Pinpoint the cell where the given text exists, returning its [x, y] midpoint coordinate. 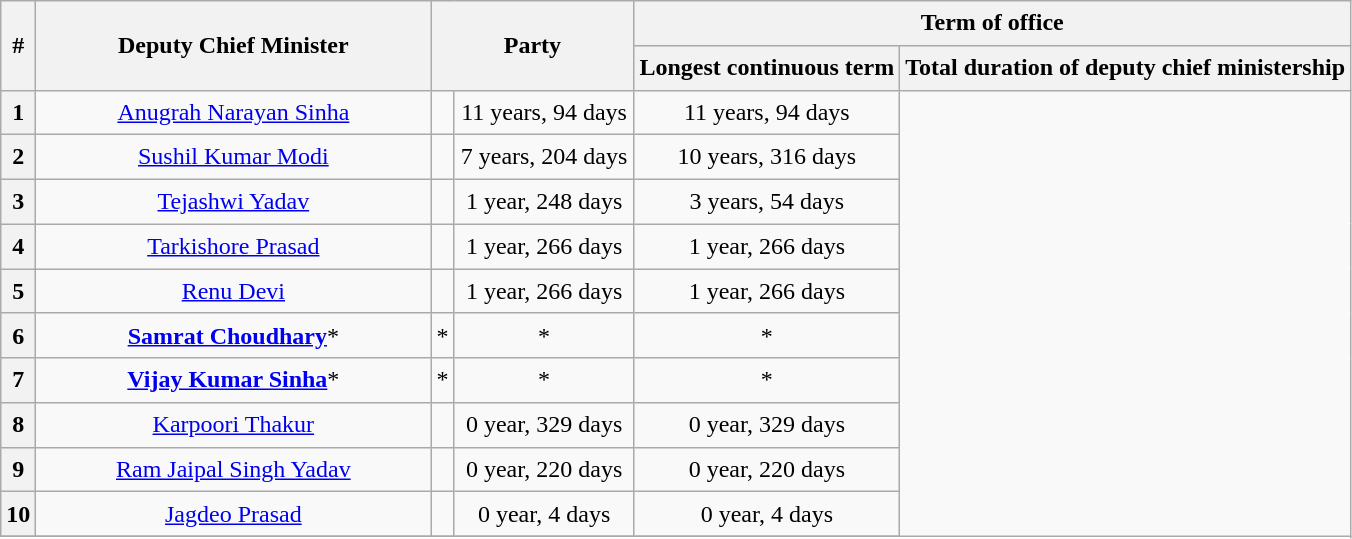
1 [18, 112]
Vijay Kumar Sinha* [234, 380]
4 [18, 246]
9 [18, 470]
6 [18, 336]
Sushil Kumar Modi [234, 158]
2 [18, 158]
Anugrah Narayan Sinha [234, 112]
Longest continuous term [767, 68]
7 years, 204 days [544, 158]
Party [532, 46]
Total duration of deputy chief ministership [1126, 68]
# [18, 46]
Jagdeo Prasad [234, 514]
Deputy Chief Minister [234, 46]
7 [18, 380]
Renu Devi [234, 292]
3 years, 54 days [767, 202]
3 [18, 202]
Term of office [992, 24]
8 [18, 426]
Ram Jaipal Singh Yadav [234, 470]
1 year, 248 days [544, 202]
10 [18, 514]
Samrat Choudhary* [234, 336]
Karpoori Thakur [234, 426]
5 [18, 292]
10 years, 316 days [767, 158]
Tejashwi Yadav [234, 202]
Tarkishore Prasad [234, 246]
